Output the (X, Y) coordinate of the center of the cell containing the given text.  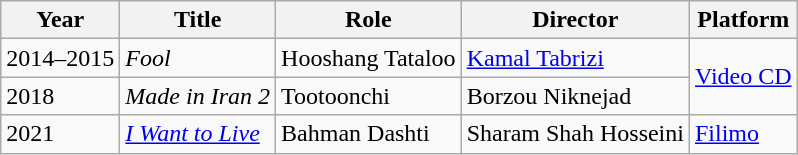
Video CD (743, 77)
Role (369, 20)
Filimo (743, 134)
Hooshang Tataloo (369, 58)
Borzou Niknejad (575, 96)
Made in Iran 2 (198, 96)
2021 (60, 134)
Director (575, 20)
Title (198, 20)
2018 (60, 96)
Tootoonchi (369, 96)
Kamal Tabrizi (575, 58)
Sharam Shah Hosseini (575, 134)
Platform (743, 20)
Fool (198, 58)
Year (60, 20)
I Want to Live (198, 134)
2014–2015 (60, 58)
Bahman Dashti (369, 134)
